Detect which cell encompasses the target text, then output its [X, Y] center coordinate. 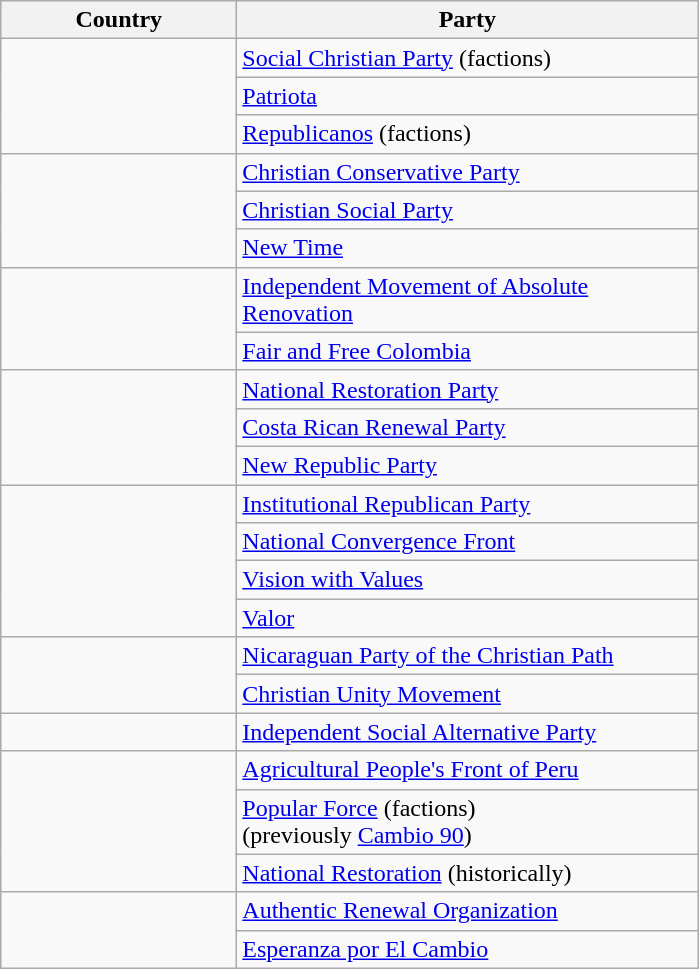
Costa Rican Renewal Party [468, 427]
Independent Social Alternative Party [468, 732]
New Time [468, 248]
Esperanza por El Cambio [468, 949]
Agricultural People's Front of Peru [468, 770]
Nicaraguan Party of the Christian Path [468, 656]
Popular Force (factions)(previously Cambio 90) [468, 822]
Republicanos (factions) [468, 134]
National Restoration (historically) [468, 873]
Christian Conservative Party [468, 172]
Authentic Renewal Organization [468, 911]
Country [119, 20]
Party [468, 20]
Patriota [468, 96]
National Restoration Party [468, 389]
Valor [468, 618]
Independent Movement of Absolute Renovation [468, 300]
National Convergence Front [468, 542]
Christian Unity Movement [468, 694]
Social Christian Party (factions) [468, 58]
Fair and Free Colombia [468, 351]
Christian Social Party [468, 210]
Institutional Republican Party [468, 503]
New Republic Party [468, 465]
Vision with Values [468, 580]
